Provide the (x, y) coordinate of the cell's center where the given text is located.  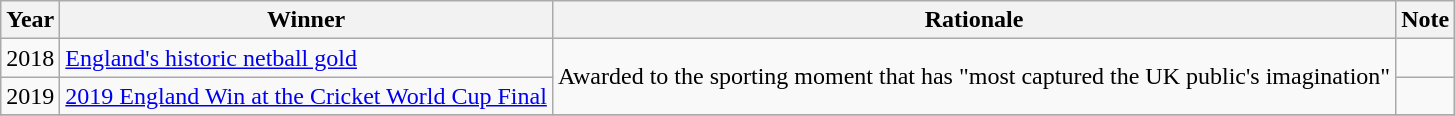
Year (30, 20)
Winner (306, 20)
Rationale (974, 20)
2019 England Win at the Cricket World Cup Final (306, 96)
England's historic netball gold (306, 58)
2019 (30, 96)
Awarded to the sporting moment that has "most captured the UK public's imagination" (974, 77)
2018 (30, 58)
Note (1426, 20)
